Return (X, Y) of the center of cell containing provided text 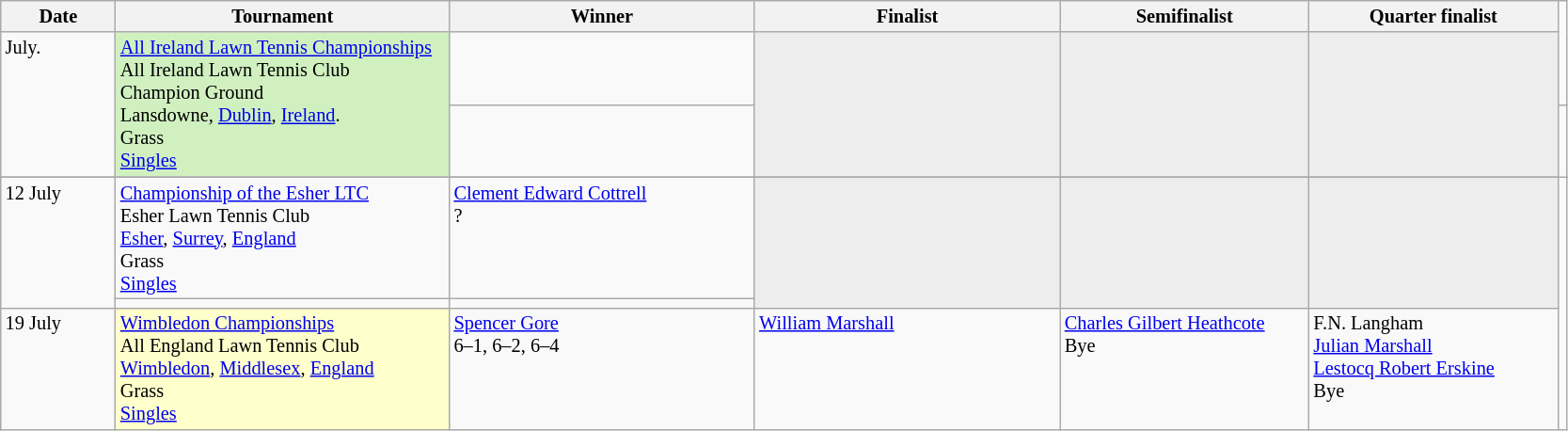
July. (58, 104)
Spencer Gore6–1, 6–2, 6–4 (602, 369)
William Marshall (907, 369)
Finalist (907, 16)
Charles Gilbert HeathcoteBye (1185, 369)
Date (58, 16)
F.N. Langham Julian Marshall Lestocq Robert ErskineBye (1433, 369)
12 July (58, 243)
Quarter finalist (1433, 16)
Tournament (282, 16)
Semifinalist (1185, 16)
Clement Edward Cottrell ? (602, 238)
All Ireland Lawn Tennis ChampionshipsAll Ireland Lawn Tennis ClubChampion GroundLansdowne, Dublin, Ireland.GrassSingles (282, 104)
Championship of the Esher LTC Esher Lawn Tennis ClubEsher, Surrey, EnglandGrassSingles (282, 238)
Wimbledon ChampionshipsAll England Lawn Tennis Club Wimbledon, Middlesex, EnglandGrassSingles (282, 369)
19 July (58, 369)
Winner (602, 16)
